Capture the cell that displays the provided text and extract its [X, Y] central coordinate. 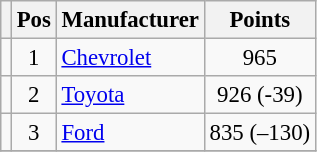
2 [34, 95]
835 (–130) [260, 133]
Chevrolet [130, 58]
Pos [34, 20]
1 [34, 58]
Manufacturer [130, 20]
Ford [130, 133]
Toyota [130, 95]
Points [260, 20]
926 (-39) [260, 95]
965 [260, 58]
3 [34, 133]
